Output the [x, y] coordinate of the center of the cell containing the given text.  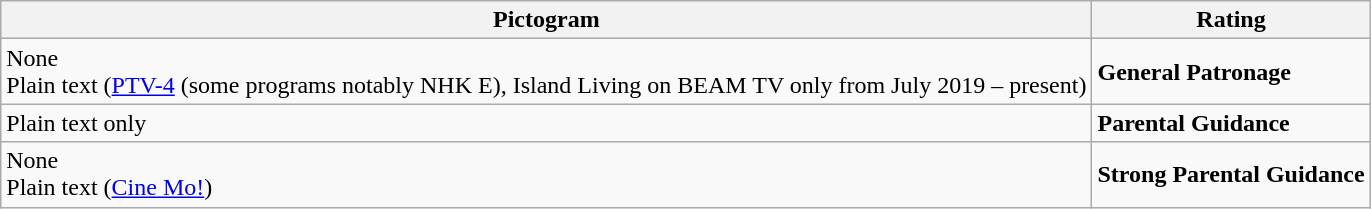
Parental Guidance [1231, 123]
Pictogram [546, 20]
Strong Parental Guidance [1231, 174]
Plain text only [546, 123]
General Patronage [1231, 72]
NonePlain text (PTV-4 (some programs notably NHK E), Island Living on BEAM TV only from July 2019 – present) [546, 72]
NonePlain text (Cine Mo!) [546, 174]
Rating [1231, 20]
